Detect which cell encompasses the target text, then output its (x, y) center coordinate. 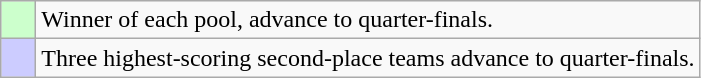
Three highest-scoring second-place teams advance to quarter-finals. (368, 58)
Winner of each pool, advance to quarter-finals. (368, 20)
